Capture the cell that displays the provided text and extract its [x, y] central coordinate. 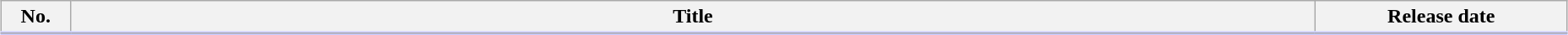
No. [35, 17]
Release date [1441, 17]
Title [693, 17]
